Scan for the cell matching the given text and deliver its (x, y) coordinate at center. 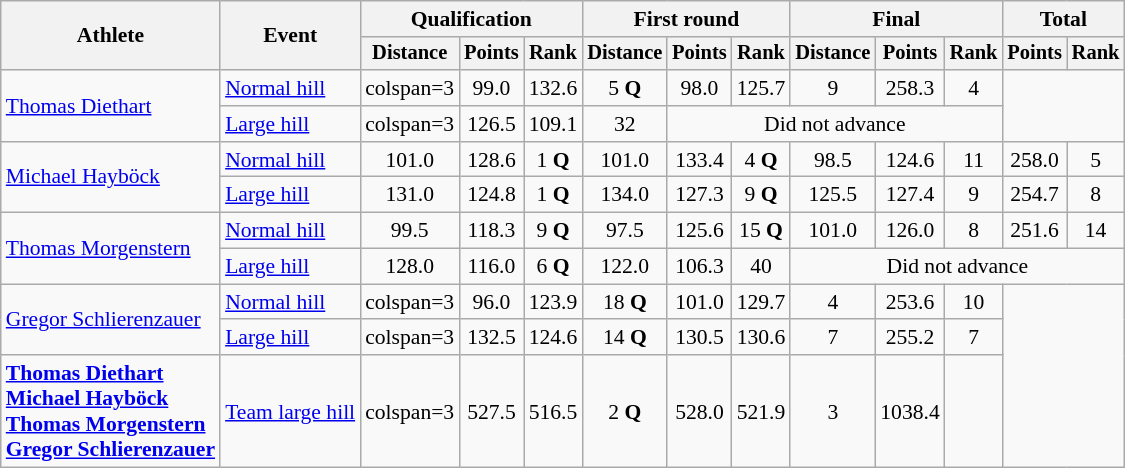
14 Q (624, 338)
254.7 (1034, 195)
Team large hill (290, 411)
15 Q (762, 231)
Event (290, 36)
Total (1063, 19)
10 (974, 302)
128.6 (491, 160)
128.0 (410, 267)
18 Q (624, 302)
122.0 (624, 267)
Final (896, 19)
14 (1096, 231)
6 Q (554, 267)
96.0 (491, 302)
125.5 (832, 195)
255.2 (910, 338)
131.0 (410, 195)
99.5 (410, 231)
32 (624, 124)
521.9 (762, 411)
Michael Hayböck (110, 178)
First round (686, 19)
Thomas Diethart (110, 106)
5 (1096, 160)
123.9 (554, 302)
127.4 (910, 195)
133.4 (699, 160)
116.0 (491, 267)
134.0 (624, 195)
98.0 (699, 88)
Athlete (110, 36)
118.3 (491, 231)
Qualification (471, 19)
251.6 (1034, 231)
126.5 (491, 124)
132.5 (491, 338)
98.5 (832, 160)
258.3 (910, 88)
5 Q (624, 88)
528.0 (699, 411)
1038.4 (910, 411)
130.6 (762, 338)
3 (832, 411)
129.7 (762, 302)
Gregor Schlierenzauer (110, 320)
4 Q (762, 160)
516.5 (554, 411)
253.6 (910, 302)
97.5 (624, 231)
Thomas DiethartMichael HayböckThomas MorgensternGregor Schlierenzauer (110, 411)
124.8 (491, 195)
126.0 (910, 231)
527.5 (491, 411)
125.7 (762, 88)
40 (762, 267)
99.0 (491, 88)
109.1 (554, 124)
127.3 (699, 195)
Thomas Morgenstern (110, 248)
125.6 (699, 231)
106.3 (699, 267)
258.0 (1034, 160)
2 Q (624, 411)
130.5 (699, 338)
132.6 (554, 88)
11 (974, 160)
